For the text-containing cell, return its midpoint in (x, y) coordinate format. 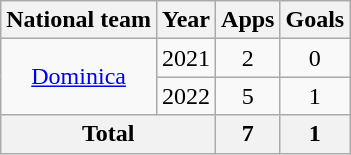
0 (315, 58)
Goals (315, 20)
5 (248, 96)
7 (248, 134)
Year (186, 20)
2 (248, 58)
Total (108, 134)
2022 (186, 96)
Dominica (79, 77)
2021 (186, 58)
National team (79, 20)
Apps (248, 20)
